Locate the cell with the specified text and output its (x, y) center coordinate. 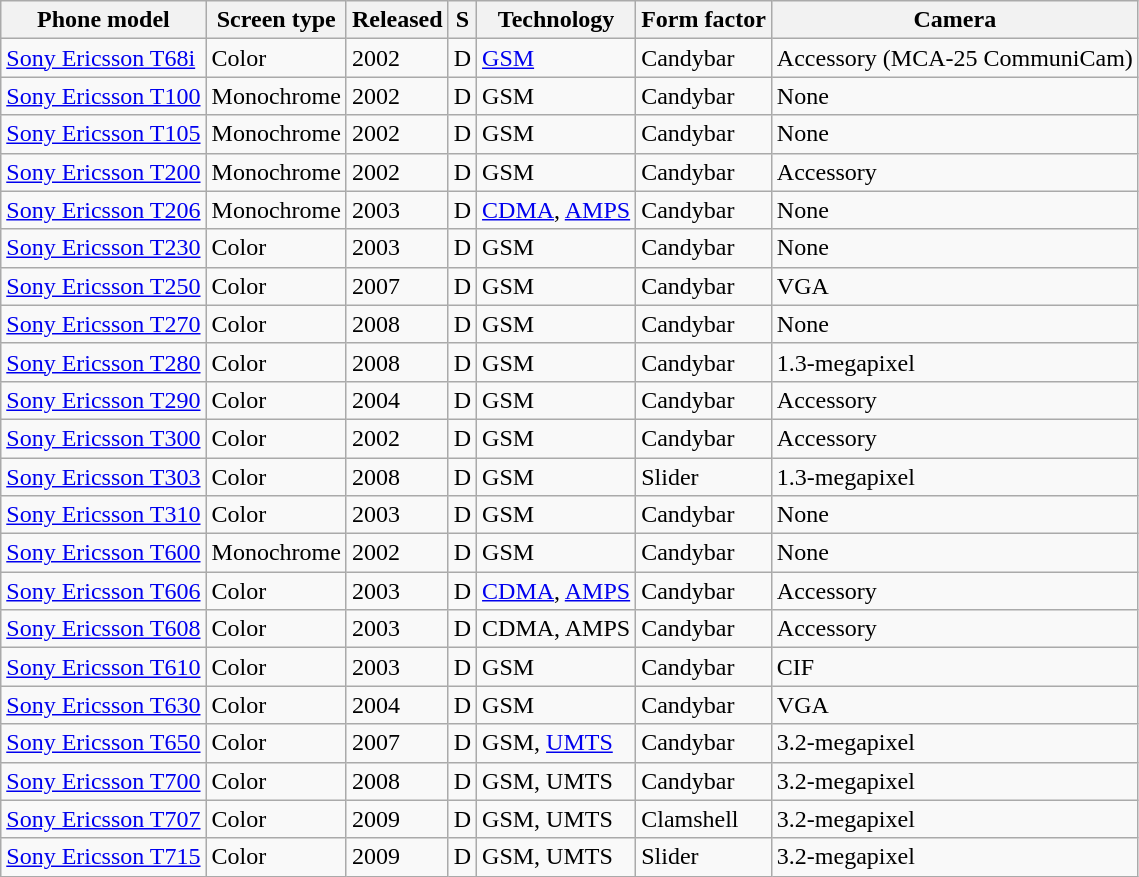
Sony Ericsson T707 (104, 819)
Sony Ericsson T600 (104, 553)
Sony Ericsson T250 (104, 286)
Accessory (MCA-25 CommuniCam) (954, 58)
Released (397, 20)
Sony Ericsson T606 (104, 591)
Sony Ericsson T200 (104, 172)
Form factor (704, 20)
Sony Ericsson T630 (104, 705)
Sony Ericsson T280 (104, 362)
Sony Ericsson T270 (104, 324)
Clamshell (704, 819)
Phone model (104, 20)
Sony Ericsson T206 (104, 210)
Screen type (276, 20)
Sony Ericsson T230 (104, 248)
Sony Ericsson T650 (104, 743)
Sony Ericsson T700 (104, 781)
Camera (954, 20)
Sony Ericsson T610 (104, 667)
Sony Ericsson T300 (104, 438)
Sony Ericsson T290 (104, 400)
S (462, 20)
Sony Ericsson T105 (104, 134)
CIF (954, 667)
Sony Ericsson T715 (104, 857)
Technology (556, 20)
Sony Ericsson T608 (104, 629)
Sony Ericsson T100 (104, 96)
Sony Ericsson T310 (104, 515)
Sony Ericsson T68i (104, 58)
Sony Ericsson T303 (104, 477)
